Capture the cell that displays the provided text and extract its [x, y] central coordinate. 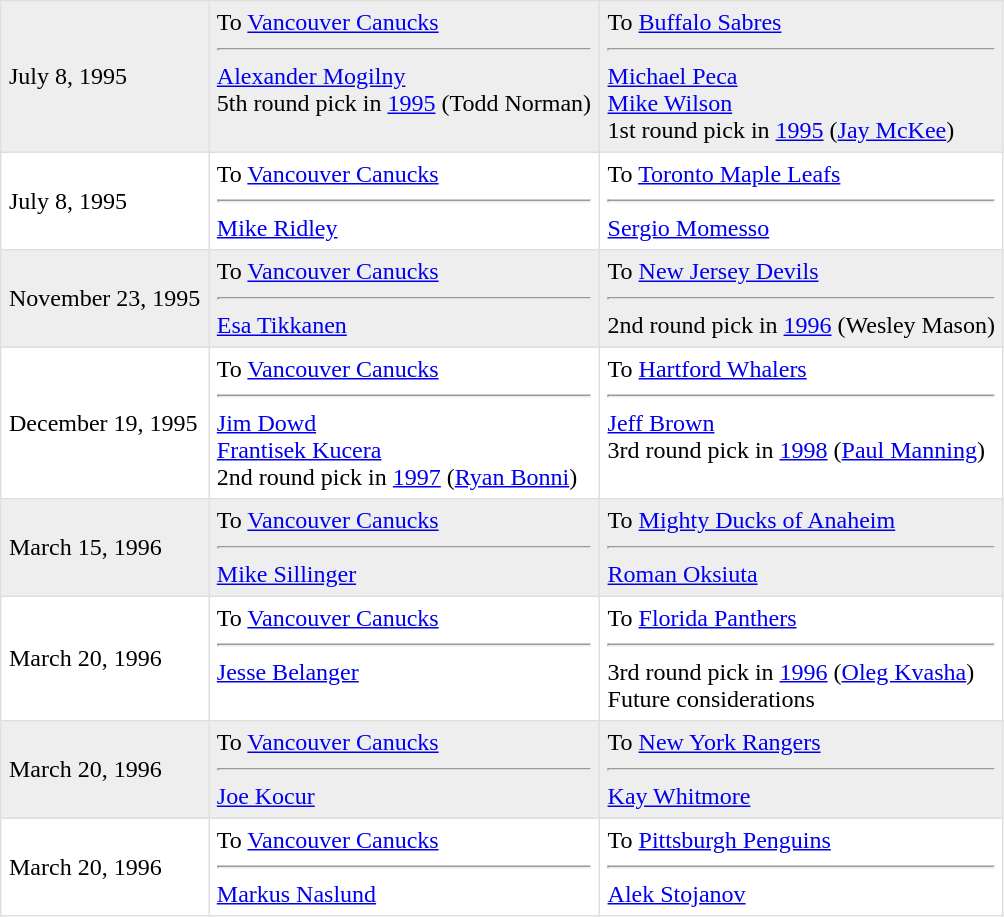
To Vancouver CanucksJesse Belanger [404, 658]
To Vancouver CanucksMike Sillinger [404, 548]
To Buffalo SabresMichael PecaMike Wilson1st round pick in 1995 (Jay McKee) [801, 77]
To Vancouver CanucksMike Ridley [404, 201]
To Vancouver CanucksJoe Kocur [404, 770]
December 19, 1995 [105, 423]
To New Jersey Devils2nd round pick in 1996 (Wesley Mason) [801, 299]
To Vancouver CanucksEsa Tikkanen [404, 299]
To Florida Panthers3rd round pick in 1996 (Oleg Kvasha)Future considerations [801, 658]
To Toronto Maple LeafsSergio Momesso [801, 201]
To Pittsburgh PenguinsAlek Stojanov [801, 867]
To Mighty Ducks of AnaheimRoman Oksiuta [801, 548]
March 15, 1996 [105, 548]
To Vancouver CanucksJim DowdFrantisek Kucera2nd round pick in 1997 (Ryan Bonni) [404, 423]
To New York RangersKay Whitmore [801, 770]
November 23, 1995 [105, 299]
To Hartford WhalersJeff Brown3rd round pick in 1998 (Paul Manning) [801, 423]
To Vancouver CanucksAlexander Mogilny5th round pick in 1995 (Todd Norman) [404, 77]
To Vancouver CanucksMarkus Naslund [404, 867]
